Identify which cell holds the provided text, then report its (X, Y) central coordinate. 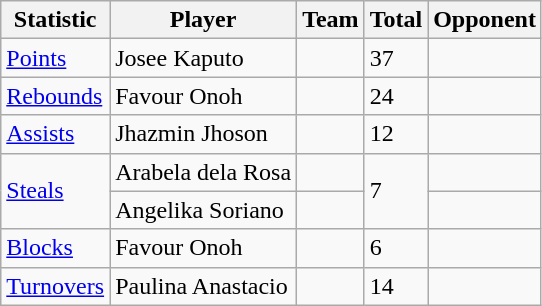
37 (396, 58)
Paulina Anastacio (204, 286)
Points (56, 58)
Total (396, 20)
24 (396, 96)
7 (396, 191)
6 (396, 248)
Statistic (56, 20)
Player (204, 20)
Arabela dela Rosa (204, 172)
Assists (56, 134)
Steals (56, 191)
Turnovers (56, 286)
12 (396, 134)
Angelika Soriano (204, 210)
14 (396, 286)
Team (331, 20)
Rebounds (56, 96)
Jhazmin Jhoson (204, 134)
Josee Kaputo (204, 58)
Blocks (56, 248)
Opponent (485, 20)
